Detect which cell encompasses the target text, then output its (X, Y) center coordinate. 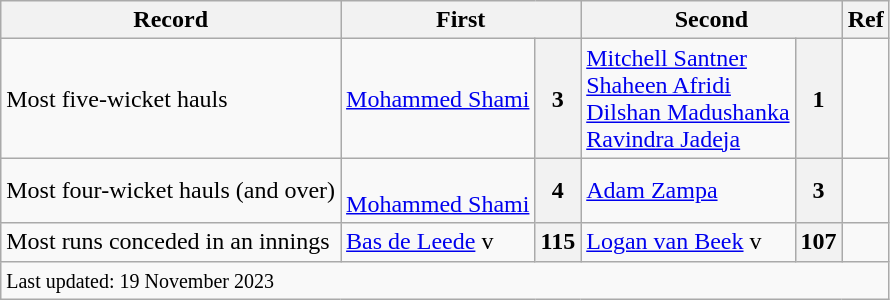
1 (818, 98)
Most four-wicket hauls (and over) (171, 190)
107 (818, 242)
Mitchell Santner Shaheen Afridi Dilshan Madushanka Ravindra Jadeja (688, 98)
First (461, 20)
Record (171, 20)
Most five-wicket hauls (171, 98)
Bas de Leede v (438, 242)
Ref (866, 20)
115 (558, 242)
Most runs conceded in an innings (171, 242)
Second (712, 20)
Logan van Beek v (688, 242)
Adam Zampa (688, 190)
4 (558, 190)
Last updated: 19 November 2023 (445, 280)
